Search for the cell housing the specified text and yield its (x, y) center coordinate. 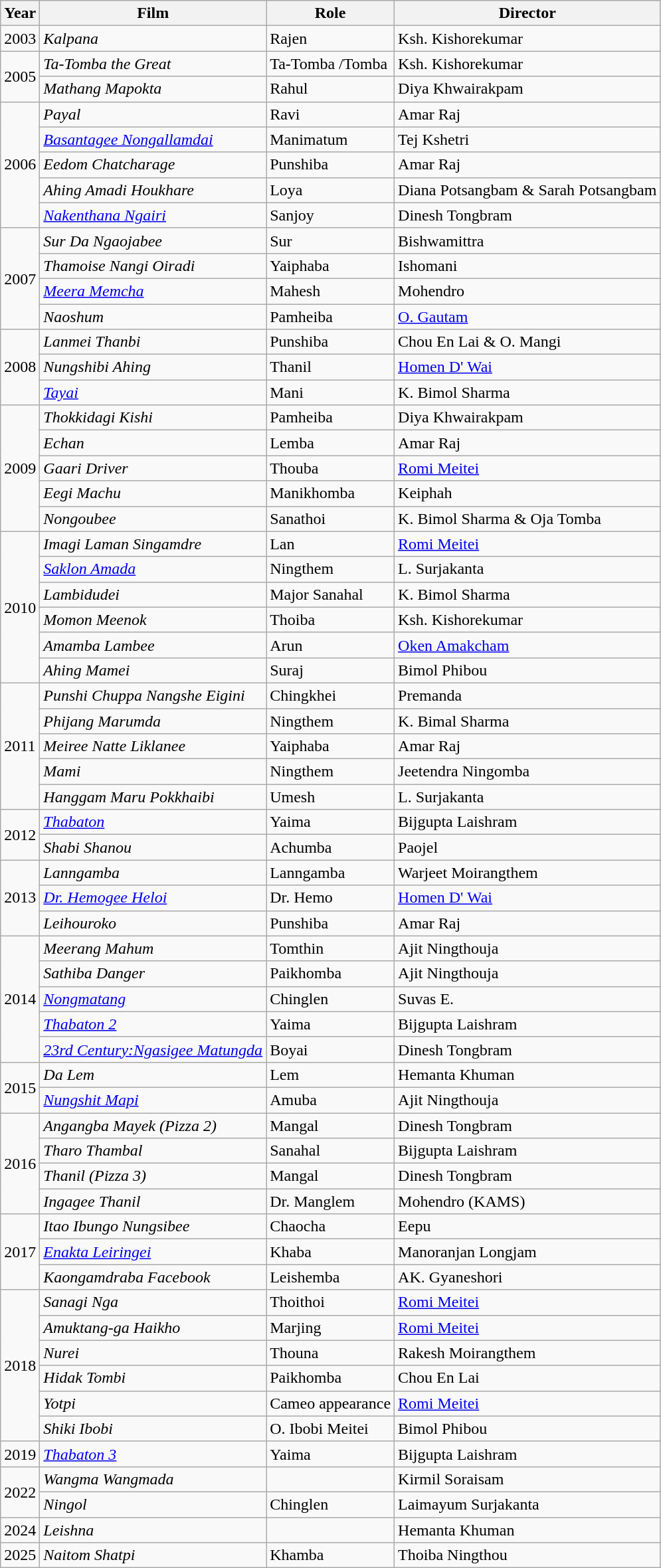
2006 (20, 165)
Shiki Ibobi (153, 1429)
Meerang Mahum (153, 948)
K. Bimal Sharma (527, 721)
Manoranjan Longjam (527, 1252)
2011 (20, 746)
Saklon Amada (153, 569)
O. Gautam (527, 317)
Dr. Manglem (331, 1201)
2018 (20, 1365)
2017 (20, 1252)
Rahul (331, 89)
Mohendro (KAMS) (527, 1201)
Suvas E. (527, 999)
Tomthin (331, 948)
Ingagee Thanil (153, 1201)
Shabi Shanou (153, 847)
Tej Kshetri (527, 139)
Premanda (527, 695)
Ishomani (527, 266)
Ahing Mamei (153, 670)
Nurei (153, 1353)
Ta-Tomba /Tomba (331, 64)
Thoiba Ningthou (527, 1555)
2016 (20, 1164)
Tharo Thambal (153, 1151)
Echan (153, 443)
K. Bimol Sharma & Oja Tomba (527, 519)
2005 (20, 76)
Yotpi (153, 1403)
Chou En Lai & O. Mangi (527, 342)
Jeetendra Ningomba (527, 772)
Enakta Leiringei (153, 1252)
Sanjoy (331, 215)
Gaari Driver (153, 468)
Bishwamittra (527, 240)
Keiphah (527, 493)
Ningol (153, 1504)
Naoshum (153, 317)
Nungshibi Ahing (153, 367)
Momon Meenok (153, 620)
Lemba (331, 443)
AK. Gyaneshori (527, 1277)
Wangma Wangmada (153, 1479)
Mohendro (527, 291)
Payal (153, 114)
Thouna (331, 1353)
Diana Potsangbam & Sarah Potsangbam (527, 190)
23rd Century:Ngasigee Matungda (153, 1049)
Imagi Laman Singamdre (153, 544)
Thanil (331, 367)
Sur Da Ngaojabee (153, 240)
Itao Ibungo Nungsibee (153, 1227)
Eegi Machu (153, 493)
Manikhomba (331, 493)
Meera Memcha (153, 291)
Sathiba Danger (153, 974)
Manimatum (331, 139)
Mahesh (331, 291)
2012 (20, 835)
Punshi Chuppa Nangshe Eigini (153, 695)
Hidak Tombi (153, 1378)
Leishemba (331, 1277)
2019 (20, 1454)
2022 (20, 1492)
Cameo appearance (331, 1403)
Nakenthana Ngairi (153, 215)
Thabaton 2 (153, 1024)
Kalpana (153, 39)
2014 (20, 999)
Mathang Mapokta (153, 89)
Paojel (527, 847)
Rajen (331, 39)
2009 (20, 468)
Leishna (153, 1529)
Dr. Hemogee Heloi (153, 898)
Amamba Lambee (153, 645)
Chaocha (331, 1227)
Nongmatang (153, 999)
Sur (331, 240)
Lanmei Thanbi (153, 342)
Thanil (Pizza 3) (153, 1176)
Chingkhei (331, 695)
Thamoise Nangi Oiradi (153, 266)
Ahing Amadi Houkhare (153, 190)
Angangba Mayek (Pizza 2) (153, 1126)
Chou En Lai (527, 1378)
Kaongamdraba Facebook (153, 1277)
Naitom Shatpi (153, 1555)
2024 (20, 1529)
Umesh (331, 797)
Lem (331, 1075)
Thouba (331, 468)
Ravi (331, 114)
Khaba (331, 1252)
Role (331, 13)
2013 (20, 898)
Thoithoi (331, 1302)
Phijang Marumda (153, 721)
2010 (20, 607)
Director (527, 13)
Laimayum Surjakanta (527, 1504)
Lan (331, 544)
Da Lem (153, 1075)
Thoiba (331, 620)
Achumba (331, 847)
Dr. Hemo (331, 898)
Amuba (331, 1100)
Thabaton 3 (153, 1454)
2003 (20, 39)
Nungshit Mapi (153, 1100)
Eedom Chatcharage (153, 165)
Eepu (527, 1227)
Nongoubee (153, 519)
Basantagee Nongallamdai (153, 139)
O. Ibobi Meitei (331, 1429)
Major Sanahal (331, 594)
Tayai (153, 392)
2008 (20, 367)
Boyai (331, 1049)
Marjing (331, 1328)
Sanathoi (331, 519)
Hanggam Maru Pokkhaibi (153, 797)
Ta-Tomba the Great (153, 64)
Sanagi Nga (153, 1302)
Lambidudei (153, 594)
Year (20, 13)
Khamba (331, 1555)
Rakesh Moirangthem (527, 1353)
2025 (20, 1555)
Mami (153, 772)
Warjeet Moirangthem (527, 873)
Kirmil Soraisam (527, 1479)
Mani (331, 392)
Thabaton (153, 822)
2015 (20, 1087)
Loya (331, 190)
Sanahal (331, 1151)
2007 (20, 278)
Leihouroko (153, 923)
Thokkidagi Kishi (153, 418)
Arun (331, 645)
Suraj (331, 670)
Meiree Natte Liklanee (153, 746)
Amuktang-ga Haikho (153, 1328)
Film (153, 13)
Oken Amakcham (527, 645)
